Find where the given text appears and provide that cell's center as (X, Y) coordinate. 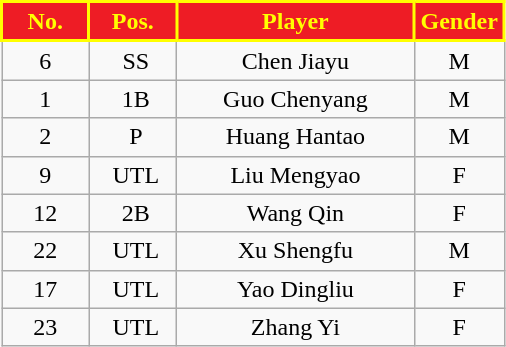
Guo Chenyang (296, 99)
Liu Mengyao (296, 175)
1B (133, 99)
6 (46, 60)
P (133, 137)
2B (133, 213)
No. (46, 22)
Yao Dingliu (296, 289)
9 (46, 175)
Xu Shengfu (296, 251)
2 (46, 137)
Huang Hantao (296, 137)
22 (46, 251)
Wang Qin (296, 213)
Zhang Yi (296, 327)
Gender (459, 22)
17 (46, 289)
Pos. (133, 22)
SS (133, 60)
Chen Jiayu (296, 60)
Player (296, 22)
1 (46, 99)
12 (46, 213)
23 (46, 327)
